Pinpoint the cell where the given text exists, returning its (x, y) midpoint coordinate. 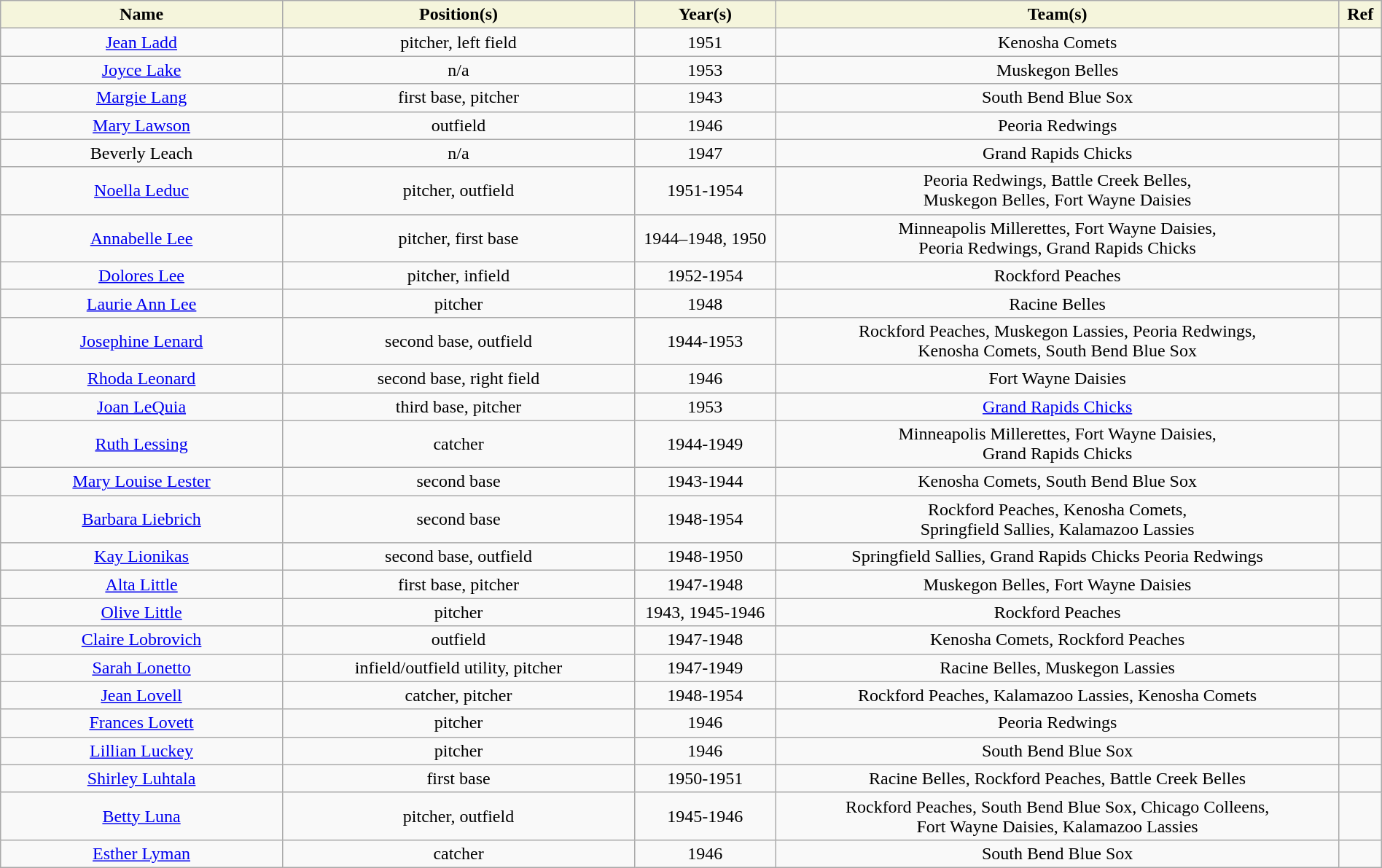
Olive Little (141, 612)
1943-1944 (706, 482)
Frances Lovett (141, 723)
Peoria Redwings, Battle Creek Belles, Muskegon Belles, Fort Wayne Daisies (1057, 191)
Rhoda Leonard (141, 378)
1948 (706, 303)
1945-1946 (706, 816)
catcher, pitcher (458, 695)
pitcher, infield (458, 275)
1944-1949 (706, 445)
Kenosha Comets, Rockford Peaches (1057, 640)
Barbara Liebrich (141, 519)
Position(s) (458, 15)
Dolores Lee (141, 275)
Beverly Leach (141, 153)
Springfield Sallies, Grand Rapids Chicks Peoria Redwings (1057, 557)
1947-1949 (706, 668)
Annabelle Lee (141, 238)
Kenosha Comets (1057, 42)
1951 (706, 42)
Alta Little (141, 584)
infield/outfield utility, pitcher (458, 668)
first base (458, 778)
Minneapolis Millerettes, Fort Wayne Daisies,Peoria Redwings, Grand Rapids Chicks (1057, 238)
Claire Lobrovich (141, 640)
Sarah Lonetto (141, 668)
1943 (706, 98)
Racine Belles (1057, 303)
second base, right field (458, 378)
Fort Wayne Daisies (1057, 378)
Name (141, 15)
Racine Belles, Muskegon Lassies (1057, 668)
Muskegon Belles (1057, 70)
Mary Lawson (141, 125)
1948-1950 (706, 557)
pitcher, left field (458, 42)
1952-1954 (706, 275)
Margie Lang (141, 98)
Mary Louise Lester (141, 482)
Shirley Luhtala (141, 778)
Esther Lyman (141, 853)
Jean Lovell (141, 695)
Year(s) (706, 15)
Ruth Lessing (141, 445)
1947 (706, 153)
Ref (1360, 15)
Racine Belles, Rockford Peaches, Battle Creek Belles (1057, 778)
Rockford Peaches, Kenosha Comets, Springfield Sallies, Kalamazoo Lassies (1057, 519)
Kay Lionikas (141, 557)
Joyce Lake (141, 70)
Muskegon Belles, Fort Wayne Daisies (1057, 584)
Laurie Ann Lee (141, 303)
1943, 1945-1946 (706, 612)
Josephine Lenard (141, 341)
Lillian Luckey (141, 751)
Betty Luna (141, 816)
Minneapolis Millerettes, Fort Wayne Daisies, Grand Rapids Chicks (1057, 445)
third base, pitcher (458, 406)
1944-1953 (706, 341)
Joan LeQuia (141, 406)
Rockford Peaches, Muskegon Lassies, Peoria Redwings,Kenosha Comets, South Bend Blue Sox (1057, 341)
1944–1948, 1950 (706, 238)
Kenosha Comets, South Bend Blue Sox (1057, 482)
pitcher, first base (458, 238)
1950-1951 (706, 778)
Rockford Peaches, Kalamazoo Lassies, Kenosha Comets (1057, 695)
Noella Leduc (141, 191)
Team(s) (1057, 15)
Jean Ladd (141, 42)
1951-1954 (706, 191)
Rockford Peaches, South Bend Blue Sox, Chicago Colleens,Fort Wayne Daisies, Kalamazoo Lassies (1057, 816)
